Locate the cell with the specified text and output its (x, y) center coordinate. 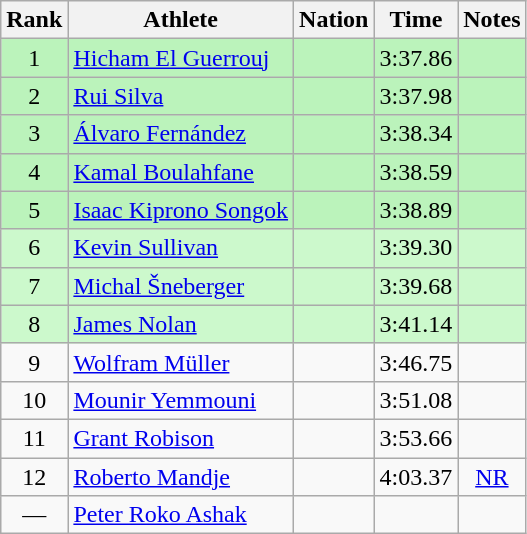
6 (34, 248)
3:46.75 (416, 362)
3:38.34 (416, 134)
Michal Šneberger (181, 286)
Isaac Kiprono Songok (181, 210)
4 (34, 172)
3:51.08 (416, 400)
NR (492, 477)
Peter Roko Ashak (181, 515)
3:38.89 (416, 210)
10 (34, 400)
Rui Silva (181, 96)
Álvaro Fernández (181, 134)
3 (34, 134)
12 (34, 477)
Nation (334, 20)
Notes (492, 20)
Rank (34, 20)
Time (416, 20)
Kamal Boulahfane (181, 172)
3:39.30 (416, 248)
Athlete (181, 20)
1 (34, 58)
9 (34, 362)
4:03.37 (416, 477)
Kevin Sullivan (181, 248)
11 (34, 438)
3:39.68 (416, 286)
Mounir Yemmouni (181, 400)
3:53.66 (416, 438)
Wolfram Müller (181, 362)
3:41.14 (416, 324)
8 (34, 324)
Roberto Mandje (181, 477)
Hicham El Guerrouj (181, 58)
Grant Robison (181, 438)
7 (34, 286)
3:37.86 (416, 58)
James Nolan (181, 324)
3:38.59 (416, 172)
— (34, 515)
5 (34, 210)
2 (34, 96)
3:37.98 (416, 96)
